Return the (x, y) coordinate for the center point of the cell that contains the specified text.  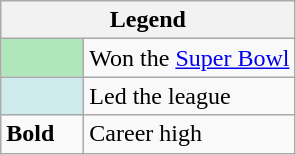
Career high (190, 134)
Won the Super Bowl (190, 58)
Bold (42, 134)
Legend (148, 20)
Led the league (190, 96)
